Capture the cell that displays the provided text and extract its (x, y) central coordinate. 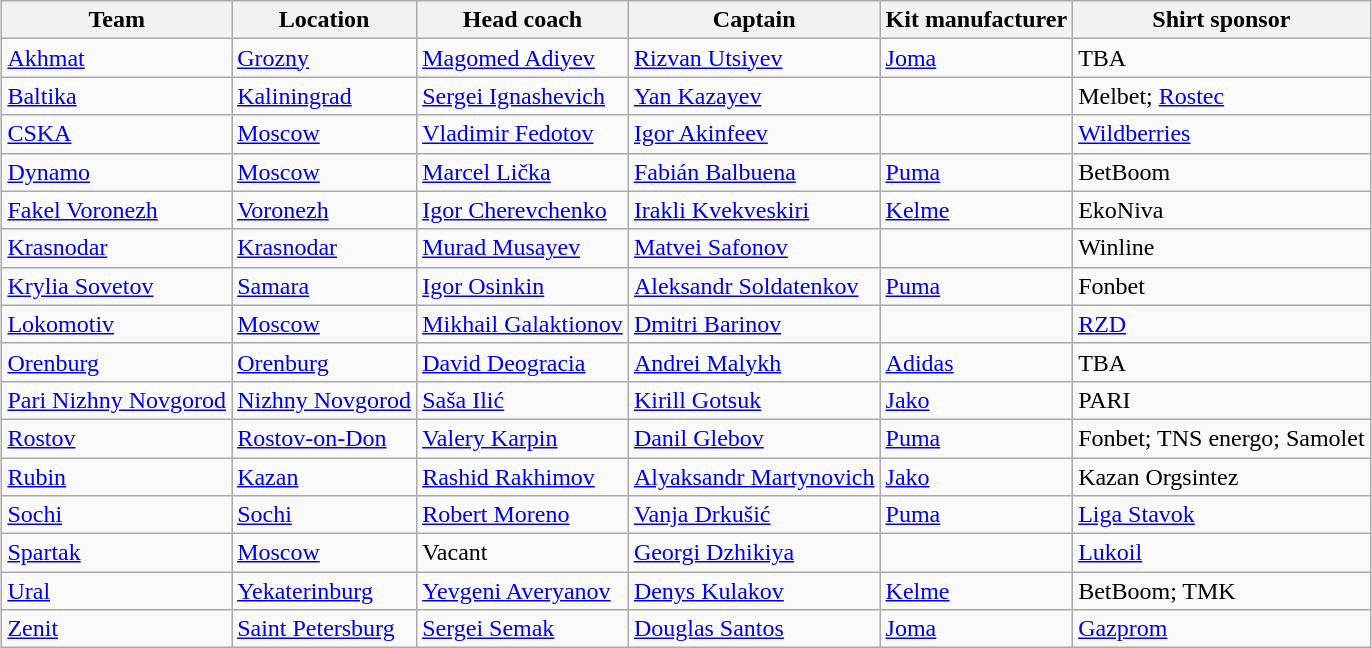
Shirt sponsor (1222, 20)
David Deogracia (523, 362)
Kaliningrad (324, 96)
Vladimir Fedotov (523, 134)
EkoNiva (1222, 210)
Winline (1222, 248)
Vanja Drkušić (754, 515)
Aleksandr Soldatenkov (754, 286)
Fakel Voronezh (117, 210)
Georgi Dzhikiya (754, 553)
Location (324, 20)
BetBoom (1222, 172)
Robert Moreno (523, 515)
Fonbet; TNS energo; Samolet (1222, 438)
Dmitri Barinov (754, 324)
Kazan Orgsintez (1222, 477)
Sergei Semak (523, 629)
Spartak (117, 553)
Melbet; Rostec (1222, 96)
Zenit (117, 629)
Rubin (117, 477)
Lukoil (1222, 553)
Vacant (523, 553)
Yan Kazayev (754, 96)
Sergei Ignashevich (523, 96)
Kirill Gotsuk (754, 400)
Igor Osinkin (523, 286)
Magomed Adiyev (523, 58)
Rostov (117, 438)
Head coach (523, 20)
Yekaterinburg (324, 591)
Murad Musayev (523, 248)
Mikhail Galaktionov (523, 324)
Team (117, 20)
Danil Glebov (754, 438)
Alyaksandr Martynovich (754, 477)
Voronezh (324, 210)
RZD (1222, 324)
Douglas Santos (754, 629)
Samara (324, 286)
Liga Stavok (1222, 515)
Kazan (324, 477)
Yevgeni Averyanov (523, 591)
Kit manufacturer (976, 20)
Rashid Rakhimov (523, 477)
Igor Akinfeev (754, 134)
Captain (754, 20)
BetBoom; TMK (1222, 591)
Gazprom (1222, 629)
Fonbet (1222, 286)
Adidas (976, 362)
Fabián Balbuena (754, 172)
Baltika (117, 96)
Dynamo (117, 172)
Saint Petersburg (324, 629)
Denys Kulakov (754, 591)
Valery Karpin (523, 438)
Rostov-on-Don (324, 438)
Irakli Kvekveskiri (754, 210)
Igor Cherevchenko (523, 210)
Pari Nizhny Novgorod (117, 400)
Saša Ilić (523, 400)
Wildberries (1222, 134)
Rizvan Utsiyev (754, 58)
Marcel Lička (523, 172)
Grozny (324, 58)
PARI (1222, 400)
Lokomotiv (117, 324)
Krylia Sovetov (117, 286)
Nizhny Novgorod (324, 400)
CSKA (117, 134)
Akhmat (117, 58)
Matvei Safonov (754, 248)
Andrei Malykh (754, 362)
Ural (117, 591)
